From the cell containing the given text, extract its center point as (x, y) coordinate. 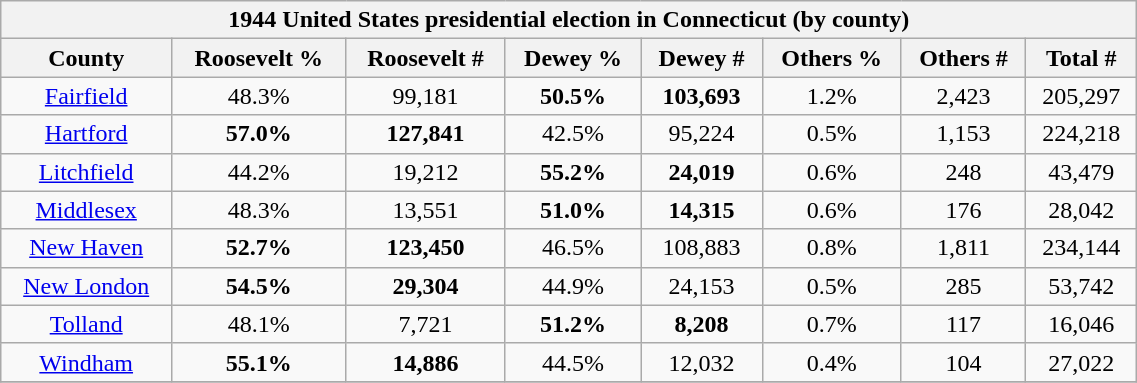
Others # (963, 58)
Windham (86, 362)
Roosevelt # (426, 58)
46.5% (573, 248)
0.4% (832, 362)
43,479 (1082, 172)
234,144 (1082, 248)
248 (963, 172)
285 (963, 286)
127,841 (426, 134)
Middlesex (86, 210)
44.9% (573, 286)
Total # (1082, 58)
123,450 (426, 248)
55.1% (259, 362)
176 (963, 210)
44.2% (259, 172)
42.5% (573, 134)
117 (963, 324)
County (86, 58)
New London (86, 286)
99,181 (426, 96)
53,742 (1082, 286)
Others % (832, 58)
0.7% (832, 324)
Fairfield (86, 96)
12,032 (702, 362)
1944 United States presidential election in Connecticut (by county) (569, 20)
2,423 (963, 96)
55.2% (573, 172)
Dewey # (702, 58)
27,022 (1082, 362)
Hartford (86, 134)
51.2% (573, 324)
19,212 (426, 172)
16,046 (1082, 324)
103,693 (702, 96)
13,551 (426, 210)
224,218 (1082, 134)
24,019 (702, 172)
51.0% (573, 210)
54.5% (259, 286)
1,811 (963, 248)
104 (963, 362)
1,153 (963, 134)
52.7% (259, 248)
1.2% (832, 96)
28,042 (1082, 210)
44.5% (573, 362)
57.0% (259, 134)
14,886 (426, 362)
108,883 (702, 248)
Litchfield (86, 172)
24,153 (702, 286)
8,208 (702, 324)
29,304 (426, 286)
205,297 (1082, 96)
Roosevelt % (259, 58)
Dewey % (573, 58)
7,721 (426, 324)
14,315 (702, 210)
95,224 (702, 134)
Tolland (86, 324)
50.5% (573, 96)
48.1% (259, 324)
New Haven (86, 248)
0.8% (832, 248)
